Detect which cell encompasses the target text, then output its [X, Y] center coordinate. 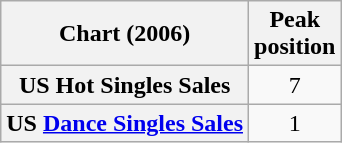
US Hot Singles Sales [125, 85]
Chart (2006) [125, 34]
Peakposition [295, 34]
7 [295, 85]
US Dance Singles Sales [125, 123]
1 [295, 123]
